Scan for the cell matching the given text and deliver its [x, y] coordinate at center. 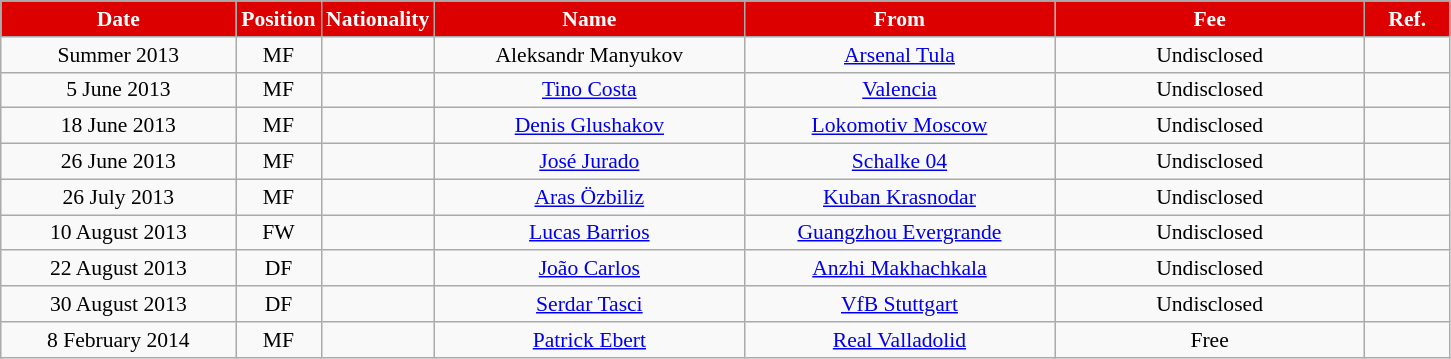
26 July 2013 [118, 197]
30 August 2013 [118, 304]
Name [589, 19]
VfB Stuttgart [899, 304]
Guangzhou Evergrande [899, 233]
Denis Glushakov [589, 126]
José Jurado [589, 162]
Valencia [899, 90]
8 February 2014 [118, 340]
Ref. [1408, 19]
Arsenal Tula [899, 55]
Position [278, 19]
Date [118, 19]
26 June 2013 [118, 162]
Patrick Ebert [589, 340]
Anzhi Makhachkala [899, 269]
Kuban Krasnodar [899, 197]
Lokomotiv Moscow [899, 126]
22 August 2013 [118, 269]
Fee [1210, 19]
5 June 2013 [118, 90]
Nationality [378, 19]
18 June 2013 [118, 126]
From [899, 19]
Free [1210, 340]
João Carlos [589, 269]
Summer 2013 [118, 55]
Serdar Tasci [589, 304]
10 August 2013 [118, 233]
Tino Costa [589, 90]
Aras Özbiliz [589, 197]
Real Valladolid [899, 340]
Aleksandr Manyukov [589, 55]
Schalke 04 [899, 162]
FW [278, 233]
Lucas Barrios [589, 233]
